Identify which cell holds the provided text, then report its [X, Y] central coordinate. 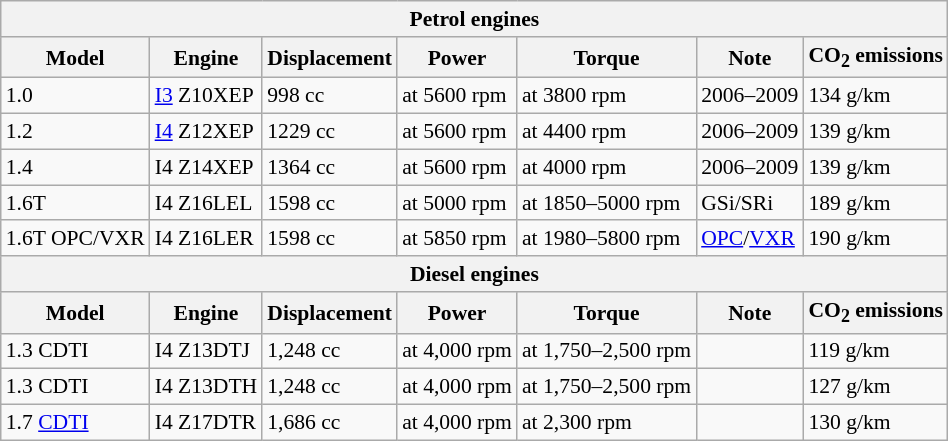
1229 cc [330, 132]
I4 Z12XEP [206, 132]
at 4000 rpm [606, 167]
I4 Z14XEP [206, 167]
at 5850 rpm [457, 239]
119 g/km [875, 351]
1.6T [76, 203]
OPC/VXR [750, 239]
1.0 [76, 96]
998 cc [330, 96]
at 3800 rpm [606, 96]
1,686 cc [330, 423]
at 1850–5000 rpm [606, 203]
1.7 CDTI [76, 423]
GSi/SRi [750, 203]
127 g/km [875, 387]
1.2 [76, 132]
I4 Z17DTR [206, 423]
I3 Z10XEP [206, 96]
134 g/km [875, 96]
at 5000 rpm [457, 203]
at 2,300 rpm [606, 423]
1.4 [76, 167]
at 1980–5800 rpm [606, 239]
1364 cc [330, 167]
I4 Z16LEL [206, 203]
I4 Z13DTJ [206, 351]
1.6T OPC/VXR [76, 239]
Petrol engines [474, 19]
I4 Z13DTH [206, 387]
I4 Z16LER [206, 239]
190 g/km [875, 239]
130 g/km [875, 423]
189 g/km [875, 203]
Diesel engines [474, 274]
at 4400 rpm [606, 132]
